From the cell containing the given text, extract its center point as [x, y] coordinate. 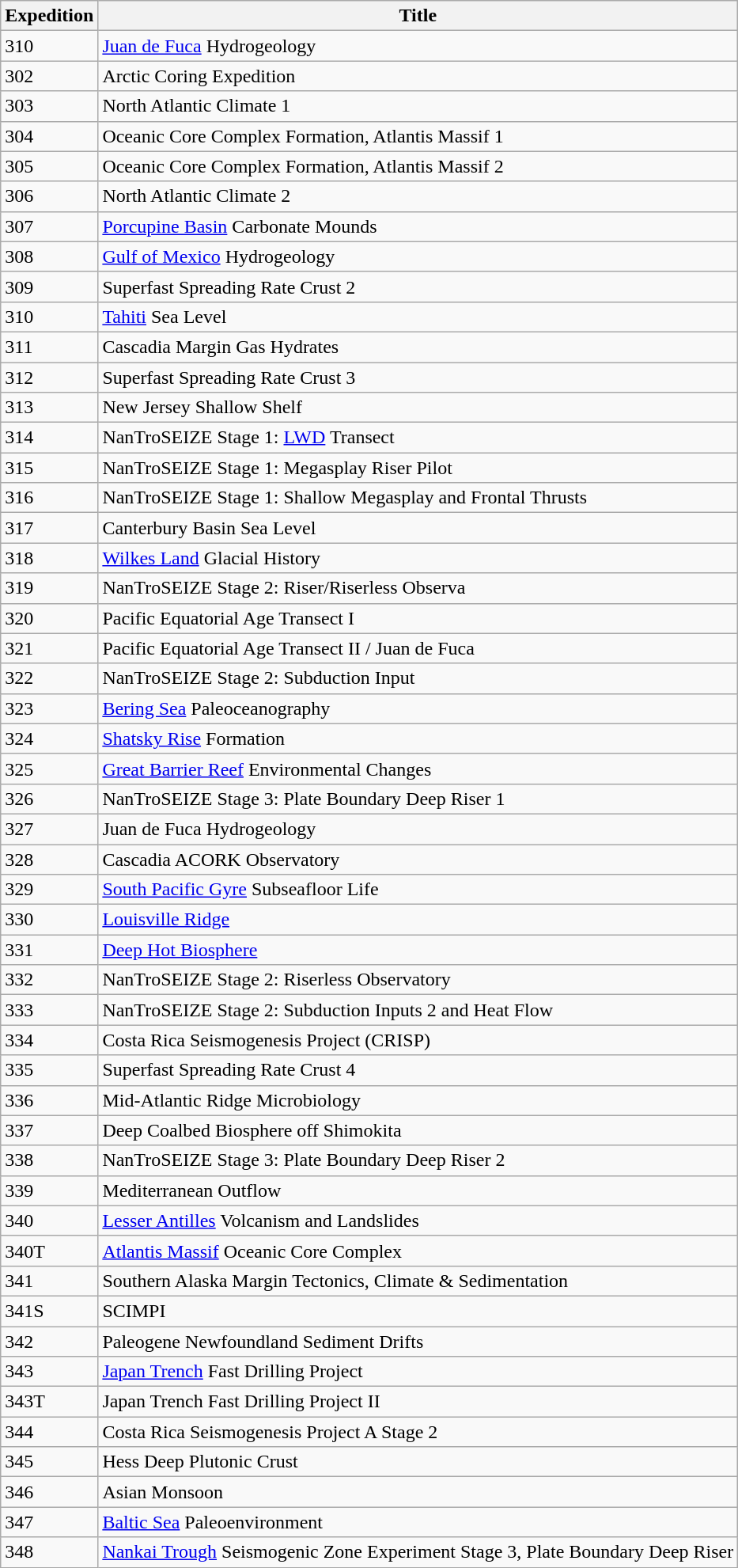
336 [49, 1100]
318 [49, 558]
Cascadia Margin Gas Hydrates [418, 347]
302 [49, 76]
315 [49, 468]
Canterbury Basin Sea Level [418, 528]
Cascadia ACORK Observatory [418, 859]
319 [49, 588]
Superfast Spreading Rate Crust 4 [418, 1070]
321 [49, 648]
330 [49, 920]
Louisville Ridge [418, 920]
Shatsky Rise Formation [418, 738]
Nankai Trough Seismogenic Zone Experiment Stage 3, Plate Boundary Deep Riser [418, 1552]
343T [49, 1402]
326 [49, 799]
307 [49, 226]
305 [49, 166]
Pacific Equatorial Age Transect II / Juan de Fuca [418, 648]
314 [49, 438]
345 [49, 1462]
Superfast Spreading Rate Crust 3 [418, 378]
Hess Deep Plutonic Crust [418, 1462]
NanTroSEIZE Stage 1: Shallow Megasplay and Frontal Thrusts [418, 498]
Japan Trench Fast Drilling Project II [418, 1402]
339 [49, 1190]
Baltic Sea Paleoenvironment [418, 1522]
Costa Rica Seismogenesis Project A Stage 2 [418, 1432]
331 [49, 950]
SCIMPI [418, 1311]
Oceanic Core Complex Formation, Atlantis Massif 1 [418, 136]
Wilkes Land Glacial History [418, 558]
Asian Monsoon [418, 1492]
323 [49, 708]
Expedition [49, 16]
Tahiti Sea Level [418, 317]
North Atlantic Climate 1 [418, 106]
NanTroSEIZE Stage 2: Riser/Riserless Observa [418, 588]
Gulf of Mexico Hydrogeology [418, 256]
316 [49, 498]
317 [49, 528]
334 [49, 1040]
329 [49, 890]
333 [49, 1010]
NanTroSEIZE Stage 2: Riserless Observatory [418, 980]
South Pacific Gyre Subseafloor Life [418, 890]
346 [49, 1492]
327 [49, 829]
NanTroSEIZE Stage 2: Subduction Inputs 2 and Heat Flow [418, 1010]
Lesser Antilles Volcanism and Landslides [418, 1221]
North Atlantic Climate 2 [418, 196]
NanTroSEIZE Stage 3: Plate Boundary Deep Riser 1 [418, 799]
Southern Alaska Margin Tectonics, Climate & Sedimentation [418, 1281]
332 [49, 980]
324 [49, 738]
New Jersey Shallow Shelf [418, 408]
Arctic Coring Expedition [418, 76]
325 [49, 769]
328 [49, 859]
NanTroSEIZE Stage 3: Plate Boundary Deep Riser 2 [418, 1160]
NanTroSEIZE Stage 1: LWD Transect [418, 438]
Porcupine Basin Carbonate Mounds [418, 226]
Superfast Spreading Rate Crust 2 [418, 287]
322 [49, 678]
NanTroSEIZE Stage 1: Megasplay Riser Pilot [418, 468]
Pacific Equatorial Age Transect I [418, 618]
Paleogene Newfoundland Sediment Drifts [418, 1342]
Costa Rica Seismogenesis Project (CRISP) [418, 1040]
Deep Coalbed Biosphere off Shimokita [418, 1130]
Atlantis Massif Oceanic Core Complex [418, 1251]
342 [49, 1342]
303 [49, 106]
343 [49, 1372]
Bering Sea Paleoceanography [418, 708]
340 [49, 1221]
313 [49, 408]
Mediterranean Outflow [418, 1190]
NanTroSEIZE Stage 2: Subduction Input [418, 678]
320 [49, 618]
341S [49, 1311]
308 [49, 256]
340T [49, 1251]
Oceanic Core Complex Formation, Atlantis Massif 2 [418, 166]
341 [49, 1281]
344 [49, 1432]
Title [418, 16]
347 [49, 1522]
338 [49, 1160]
Mid-Atlantic Ridge Microbiology [418, 1100]
306 [49, 196]
309 [49, 287]
304 [49, 136]
348 [49, 1552]
337 [49, 1130]
Great Barrier Reef Environmental Changes [418, 769]
Deep Hot Biosphere [418, 950]
312 [49, 378]
311 [49, 347]
335 [49, 1070]
Japan Trench Fast Drilling Project [418, 1372]
